Extract the [X, Y] coordinate from the center of the cell holding the provided text.  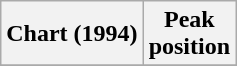
Chart (1994) [72, 34]
Peakposition [189, 34]
